Capture the cell that displays the provided text and extract its [X, Y] central coordinate. 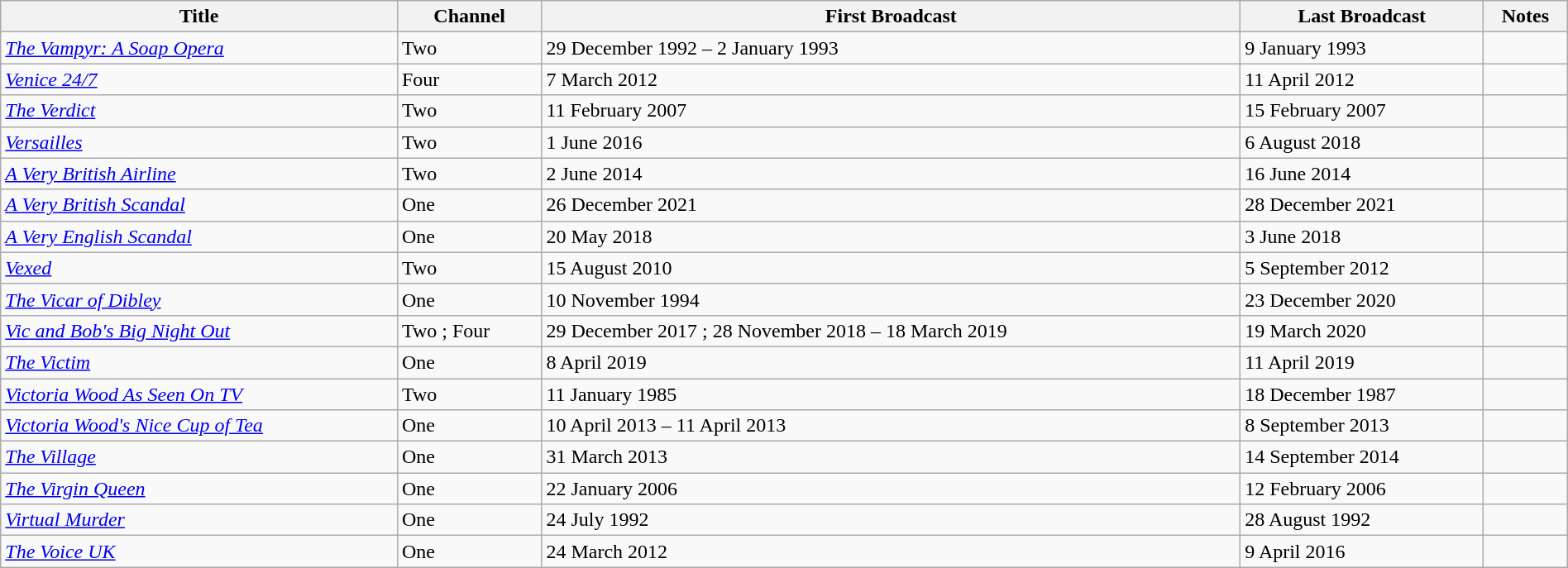
A Very British Airline [199, 174]
11 April 2012 [1362, 79]
Vexed [199, 268]
24 March 2012 [892, 551]
First Broadcast [892, 17]
15 August 2010 [892, 268]
Channel [470, 17]
14 September 2014 [1362, 457]
A Very English Scandal [199, 236]
1 June 2016 [892, 142]
Victoria Wood As Seen On TV [199, 394]
11 February 2007 [892, 111]
10 April 2013 – 11 April 2013 [892, 426]
28 August 1992 [1362, 520]
22 January 2006 [892, 489]
Virtual Murder [199, 520]
Title [199, 17]
The Village [199, 457]
8 April 2019 [892, 362]
2 June 2014 [892, 174]
31 March 2013 [892, 457]
The Virgin Queen [199, 489]
8 September 2013 [1362, 426]
24 July 1992 [892, 520]
Two ; Four [470, 331]
The Victim [199, 362]
10 November 1994 [892, 299]
18 December 1987 [1362, 394]
20 May 2018 [892, 236]
Victoria Wood's Nice Cup of Tea [199, 426]
19 March 2020 [1362, 331]
The Vampyr: A Soap Opera [199, 48]
9 April 2016 [1362, 551]
Versailles [199, 142]
28 December 2021 [1362, 205]
11 January 1985 [892, 394]
Vic and Bob's Big Night Out [199, 331]
Venice 24/7 [199, 79]
7 March 2012 [892, 79]
A Very British Scandal [199, 205]
6 August 2018 [1362, 142]
3 June 2018 [1362, 236]
29 December 1992 – 2 January 1993 [892, 48]
11 April 2019 [1362, 362]
The Voice UK [199, 551]
The Vicar of Dibley [199, 299]
5 September 2012 [1362, 268]
9 January 1993 [1362, 48]
12 February 2006 [1362, 489]
Last Broadcast [1362, 17]
The Verdict [199, 111]
16 June 2014 [1362, 174]
26 December 2021 [892, 205]
29 December 2017 ; 28 November 2018 – 18 March 2019 [892, 331]
Four [470, 79]
Notes [1526, 17]
15 February 2007 [1362, 111]
23 December 2020 [1362, 299]
